Pinpoint the cell where the given text exists, returning its [x, y] midpoint coordinate. 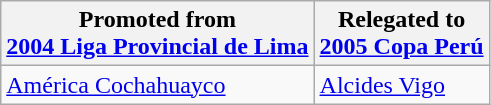
América Cochahuayco [158, 85]
Promoted from2004 Liga Provincial de Lima [158, 34]
Relegated to2005 Copa Perú [402, 34]
Alcides Vigo [402, 85]
